Output the (x, y) coordinate of the center of the cell containing the given text.  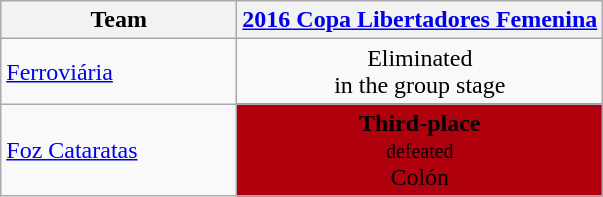
Eliminatedin the group stage (420, 72)
Team (119, 20)
Ferroviária (119, 72)
2016 Copa Libertadores Femenina (420, 20)
Third-placedefeated Colón (420, 150)
Foz Cataratas (119, 150)
